Scan for the cell matching the given text and deliver its [X, Y] coordinate at center. 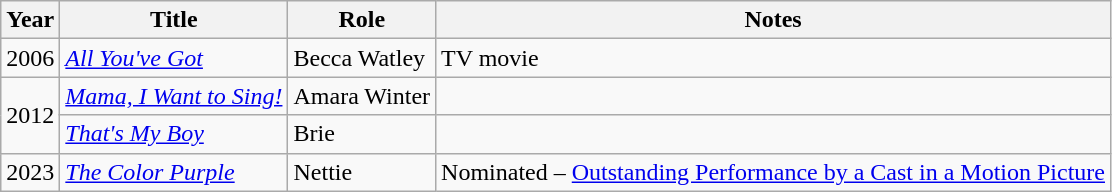
All You've Got [174, 58]
Title [174, 20]
Nominated – Outstanding Performance by a Cast in a Motion Picture [774, 172]
Notes [774, 20]
Amara Winter [362, 96]
Nettie [362, 172]
The Color Purple [174, 172]
Role [362, 20]
Mama, I Want to Sing! [174, 96]
Brie [362, 134]
TV movie [774, 58]
2012 [30, 115]
Becca Watley [362, 58]
Year [30, 20]
That's My Boy [174, 134]
2023 [30, 172]
2006 [30, 58]
